Scan for the cell matching the given text and deliver its (x, y) coordinate at center. 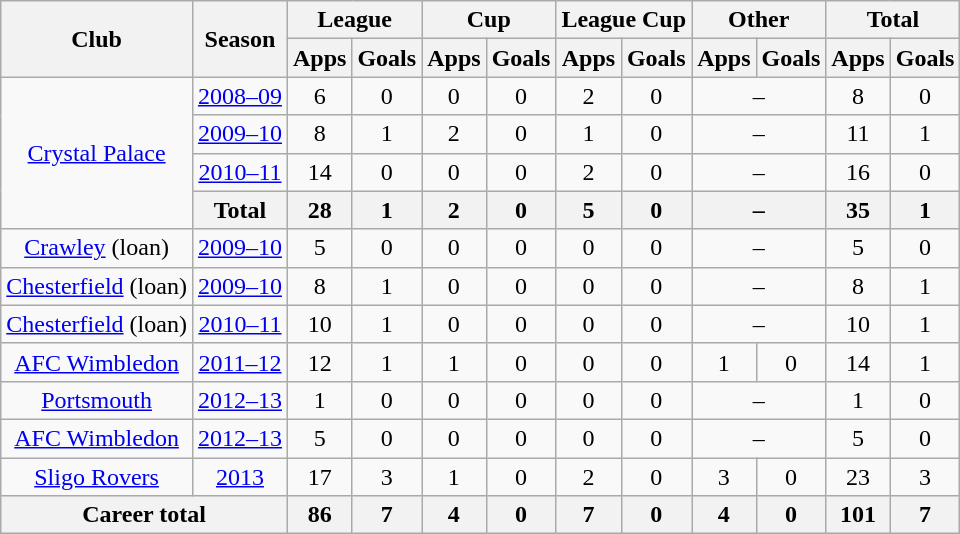
101 (858, 515)
Cup (489, 20)
23 (858, 477)
Crawley (loan) (97, 248)
2013 (240, 477)
2008–09 (240, 96)
Crystal Palace (97, 153)
28 (319, 210)
17 (319, 477)
Sligo Rovers (97, 477)
12 (319, 362)
6 (319, 96)
16 (858, 172)
Career total (144, 515)
Other (759, 20)
35 (858, 210)
2011–12 (240, 362)
Season (240, 39)
11 (858, 134)
Portsmouth (97, 400)
League (354, 20)
League Cup (624, 20)
86 (319, 515)
Club (97, 39)
